Return the (X, Y) coordinate for the center point of the cell that contains the specified text.  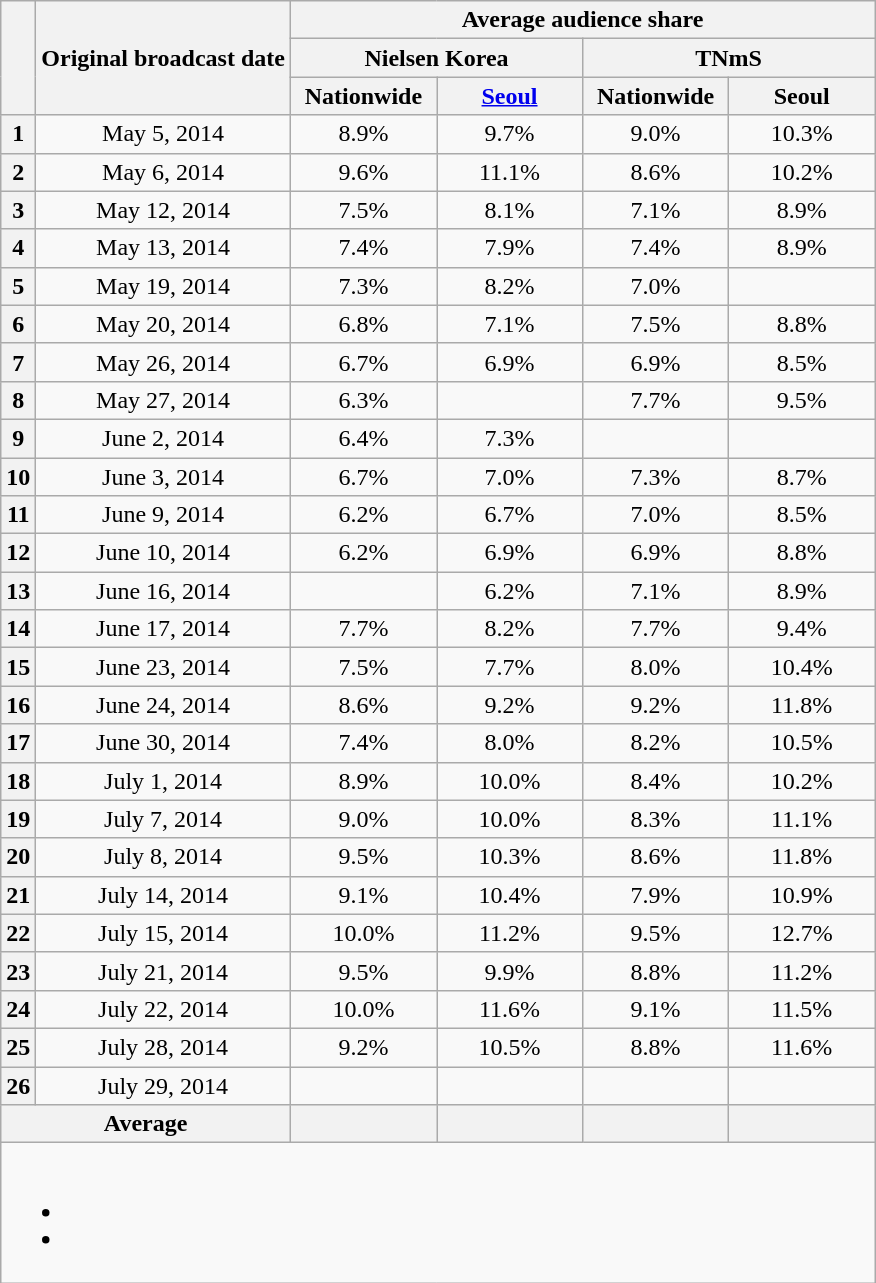
16 (18, 705)
20 (18, 857)
June 30, 2014 (164, 743)
23 (18, 971)
July 29, 2014 (164, 1085)
21 (18, 895)
June 2, 2014 (164, 438)
26 (18, 1085)
7 (18, 362)
6.3% (363, 400)
June 9, 2014 (164, 515)
May 19, 2014 (164, 286)
18 (18, 781)
4 (18, 248)
14 (18, 629)
11 (18, 515)
May 6, 2014 (164, 172)
May 5, 2014 (164, 134)
2 (18, 172)
8.7% (802, 477)
Average audience share (582, 20)
8.3% (656, 819)
8 (18, 400)
6.8% (363, 324)
July 21, 2014 (164, 971)
8.4% (656, 781)
TNmS (729, 58)
July 15, 2014 (164, 933)
June 10, 2014 (164, 553)
15 (18, 667)
19 (18, 819)
June 3, 2014 (164, 477)
22 (18, 933)
8.1% (509, 210)
10 (18, 477)
13 (18, 591)
9 (18, 438)
5 (18, 286)
Average (146, 1124)
July 14, 2014 (164, 895)
June 24, 2014 (164, 705)
9.4% (802, 629)
25 (18, 1047)
July 1, 2014 (164, 781)
June 23, 2014 (164, 667)
24 (18, 1009)
12.7% (802, 933)
1 (18, 134)
6 (18, 324)
9.7% (509, 134)
May 27, 2014 (164, 400)
July 8, 2014 (164, 857)
May 13, 2014 (164, 248)
June 16, 2014 (164, 591)
May 20, 2014 (164, 324)
12 (18, 553)
July 7, 2014 (164, 819)
11.5% (802, 1009)
3 (18, 210)
July 28, 2014 (164, 1047)
Original broadcast date (164, 58)
9.6% (363, 172)
17 (18, 743)
10.9% (802, 895)
July 22, 2014 (164, 1009)
9.9% (509, 971)
Nielsen Korea (436, 58)
May 26, 2014 (164, 362)
May 12, 2014 (164, 210)
6.4% (363, 438)
June 17, 2014 (164, 629)
